Identify which cell holds the provided text, then report its (x, y) central coordinate. 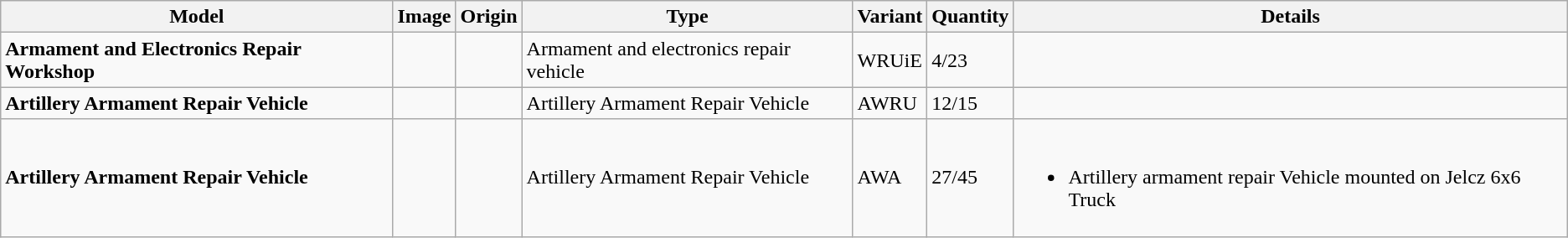
12/15 (970, 103)
Armament and electronics repair vehicle (687, 60)
Origin (489, 17)
Variant (890, 17)
Model (197, 17)
AWRU (890, 103)
Armament and Electronics Repair Workshop (197, 60)
Quantity (970, 17)
Type (687, 17)
Artillery armament repair Vehicle mounted on Jelcz 6x6 Truck (1290, 178)
Image (424, 17)
Details (1290, 17)
WRUiE (890, 60)
27/45 (970, 178)
AWA (890, 178)
4/23 (970, 60)
